Find where the given text appears and provide that cell's center as [X, Y] coordinate. 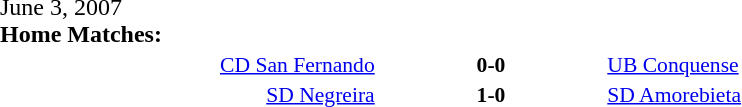
0-0 [492, 64]
